Scan for the cell matching the given text and deliver its (X, Y) coordinate at center. 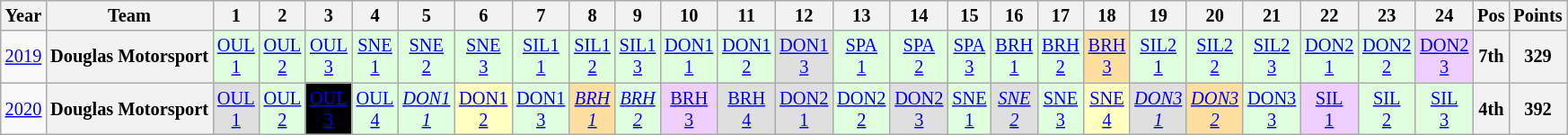
11 (746, 15)
14 (919, 15)
12 (804, 15)
SIL11 (541, 57)
17 (1061, 15)
BRH4 (746, 109)
2019 (23, 57)
9 (638, 15)
18 (1107, 15)
SIL1 (1329, 109)
2020 (23, 109)
Points (1537, 15)
8 (592, 15)
4th (1491, 109)
15 (969, 15)
DON32 (1214, 109)
392 (1537, 109)
24 (1444, 15)
1 (236, 15)
SIL22 (1214, 57)
SPA2 (919, 57)
SIL3 (1444, 109)
DON31 (1158, 109)
SIL23 (1272, 57)
Team (129, 15)
22 (1329, 15)
SPA3 (969, 57)
3 (329, 15)
20 (1214, 15)
SIL21 (1158, 57)
SNE4 (1107, 109)
329 (1537, 57)
7th (1491, 57)
19 (1158, 15)
23 (1387, 15)
13 (861, 15)
10 (689, 15)
Year (23, 15)
Pos (1491, 15)
SIL2 (1387, 109)
16 (1015, 15)
2 (283, 15)
SIL12 (592, 57)
DON33 (1272, 109)
21 (1272, 15)
SPA1 (861, 57)
OUL4 (375, 109)
4 (375, 15)
5 (426, 15)
SIL13 (638, 57)
6 (483, 15)
7 (541, 15)
